Return (x, y) of the center of cell containing provided text 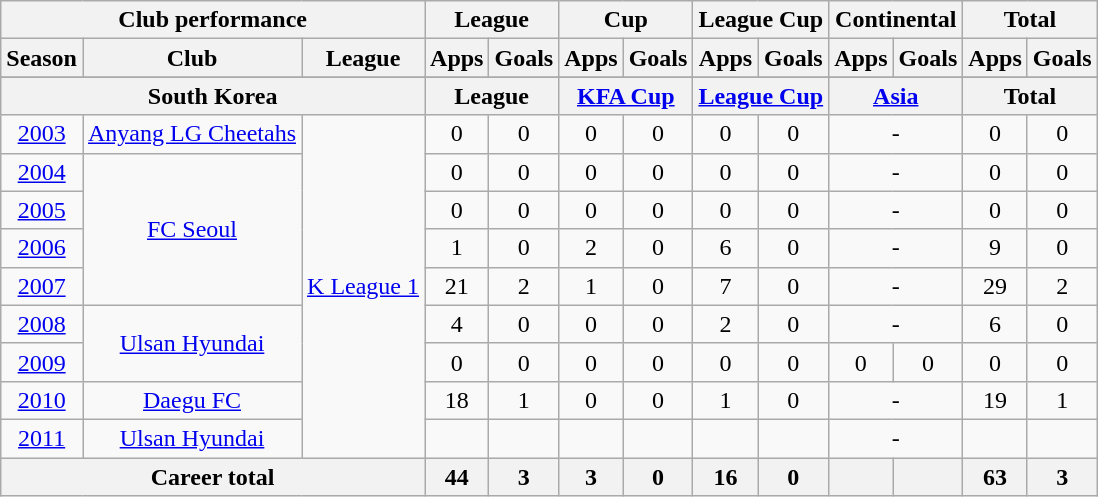
Daegu FC (192, 400)
16 (726, 477)
7 (726, 286)
K League 1 (364, 286)
44 (457, 477)
Club (192, 58)
Asia (896, 96)
2011 (42, 438)
21 (457, 286)
63 (995, 477)
2010 (42, 400)
Career total (213, 477)
Season (42, 58)
4 (457, 324)
South Korea (213, 96)
2008 (42, 324)
19 (995, 400)
2009 (42, 362)
2004 (42, 172)
18 (457, 400)
Club performance (213, 20)
KFA Cup (626, 96)
9 (995, 248)
Cup (626, 20)
2005 (42, 210)
29 (995, 286)
2006 (42, 248)
Continental (896, 20)
2003 (42, 134)
FC Seoul (192, 229)
Anyang LG Cheetahs (192, 134)
2007 (42, 286)
